Locate the cell with the specified text and output its (X, Y) center coordinate. 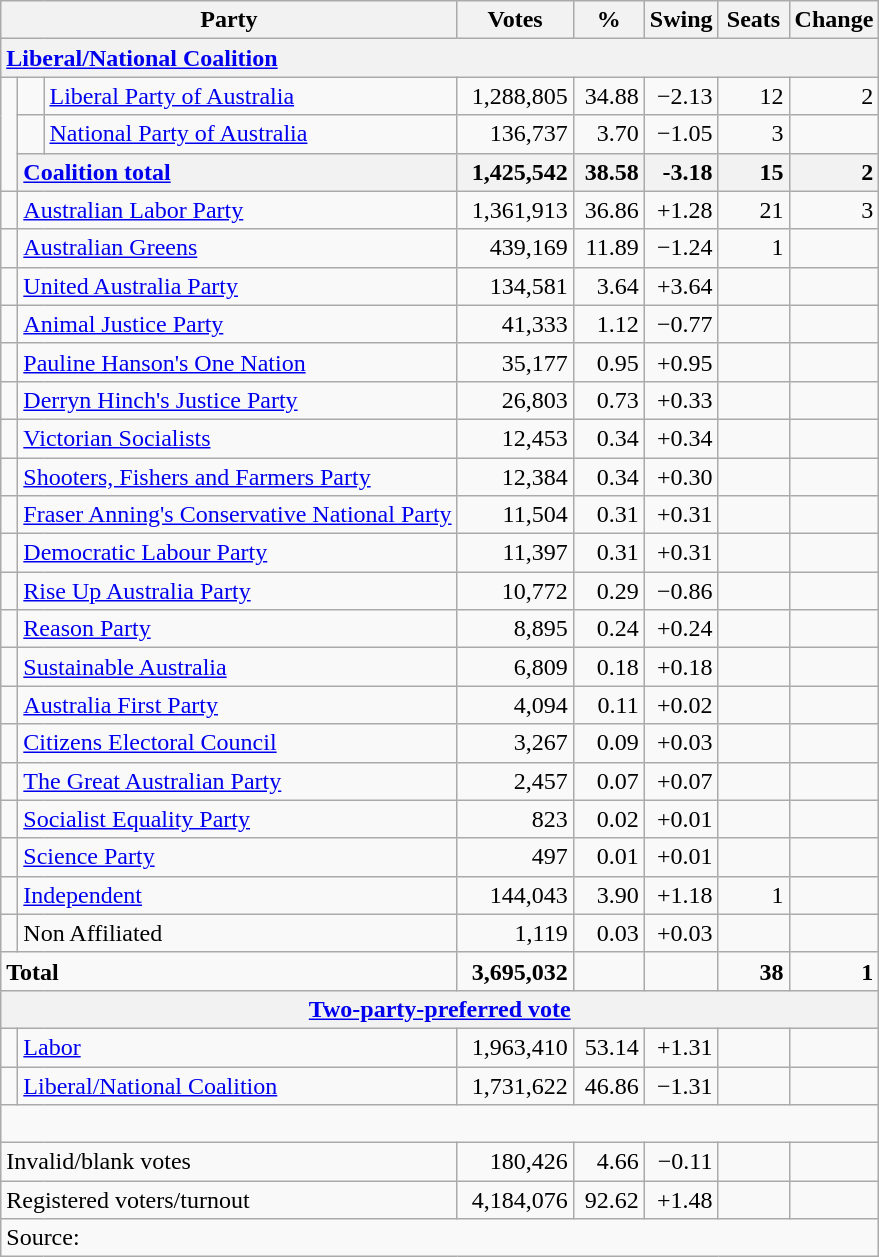
−1.24 (681, 248)
Party (229, 20)
2,457 (515, 781)
Source: (440, 1238)
+0.95 (681, 362)
36.86 (608, 210)
Invalid/blank votes (229, 1162)
Shooters, Fishers and Farmers Party (238, 477)
Two-party-preferred vote (440, 1009)
92.62 (608, 1200)
Democratic Labour Party (238, 553)
0.02 (608, 819)
Socialist Equality Party (238, 819)
34.88 (608, 96)
−1.31 (681, 1085)
+0.30 (681, 477)
+0.24 (681, 629)
+0.34 (681, 438)
0.01 (608, 857)
1,963,410 (515, 1047)
+3.64 (681, 286)
Total (229, 971)
Seats (754, 20)
0.73 (608, 400)
Animal Justice Party (238, 324)
Fraser Anning's Conservative National Party (238, 515)
134,581 (515, 286)
−0.77 (681, 324)
144,043 (515, 895)
15 (754, 172)
United Australia Party (238, 286)
Registered voters/turnout (229, 1200)
Votes (515, 20)
8,895 (515, 629)
Australian Labor Party (238, 210)
38 (754, 971)
Swing (681, 20)
3,267 (515, 743)
21 (754, 210)
0.24 (608, 629)
Reason Party (238, 629)
38.58 (608, 172)
Australia First Party (238, 705)
4,094 (515, 705)
3,695,032 (515, 971)
3.64 (608, 286)
1,425,542 (515, 172)
12,384 (515, 477)
+0.18 (681, 667)
0.11 (608, 705)
10,772 (515, 591)
823 (515, 819)
% (608, 20)
0.18 (608, 667)
12 (754, 96)
Independent (238, 895)
Non Affiliated (238, 933)
Rise Up Australia Party (238, 591)
1.12 (608, 324)
3.70 (608, 134)
Science Party (238, 857)
35,177 (515, 362)
+1.18 (681, 895)
180,426 (515, 1162)
136,737 (515, 134)
11.89 (608, 248)
439,169 (515, 248)
National Party of Australia (250, 134)
+0.33 (681, 400)
Labor (238, 1047)
0.09 (608, 743)
41,333 (515, 324)
Change (834, 20)
12,453 (515, 438)
1,119 (515, 933)
-3.18 (681, 172)
Australian Greens (238, 248)
−1.05 (681, 134)
Coalition total (238, 172)
11,504 (515, 515)
+0.07 (681, 781)
497 (515, 857)
Victorian Socialists (238, 438)
+1.48 (681, 1200)
3.90 (608, 895)
0.29 (608, 591)
0.07 (608, 781)
Derryn Hinch's Justice Party (238, 400)
Liberal Party of Australia (250, 96)
−0.11 (681, 1162)
−2.13 (681, 96)
4.66 (608, 1162)
4,184,076 (515, 1200)
The Great Australian Party (238, 781)
Sustainable Australia (238, 667)
46.86 (608, 1085)
11,397 (515, 553)
+1.28 (681, 210)
1,731,622 (515, 1085)
1,361,913 (515, 210)
−0.86 (681, 591)
6,809 (515, 667)
1,288,805 (515, 96)
Citizens Electoral Council (238, 743)
26,803 (515, 400)
0.95 (608, 362)
53.14 (608, 1047)
Pauline Hanson's One Nation (238, 362)
0.03 (608, 933)
+0.02 (681, 705)
+1.31 (681, 1047)
